Extract the (x, y) coordinate from the center of the cell holding the provided text.  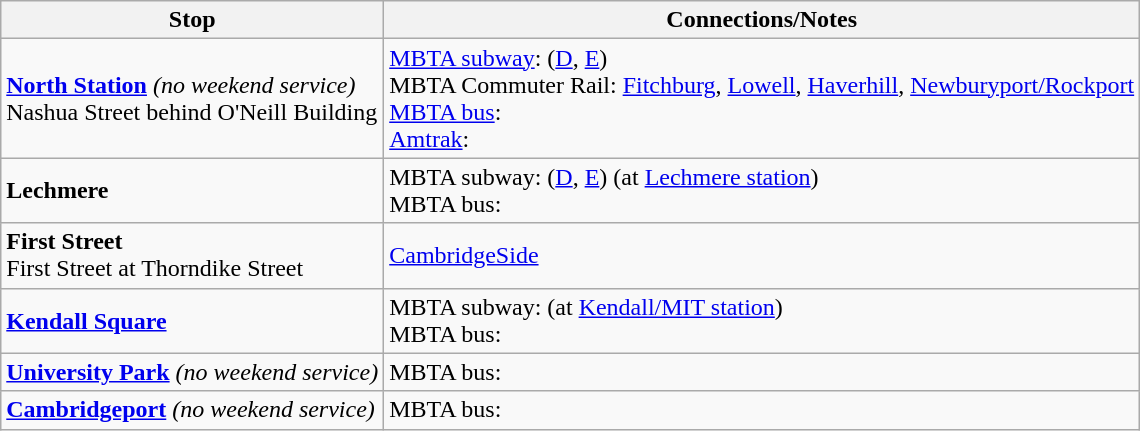
Connections/Notes (762, 20)
Cambridgeport (no weekend service) (192, 410)
MBTA subway: (at Kendall/MIT station) MBTA bus: (762, 320)
North Station (no weekend service)Nashua Street behind O'Neill Building (192, 98)
Lechmere (192, 190)
University Park (no weekend service) (192, 372)
MBTA subway: (D, E) (at Lechmere station) MBTA bus: (762, 190)
Kendall Square (192, 320)
Stop (192, 20)
First StreetFirst Street at Thorndike Street (192, 256)
CambridgeSide (762, 256)
MBTA subway: (D, E) MBTA Commuter Rail: Fitchburg, Lowell, Haverhill, Newburyport/Rockport MBTA bus: Amtrak: (762, 98)
